Scan for the cell matching the given text and deliver its [x, y] coordinate at center. 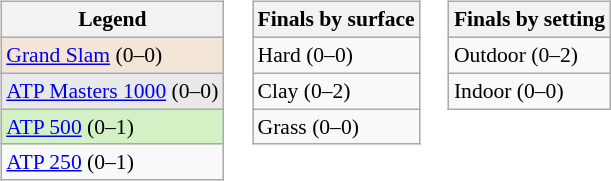
ATP Masters 1000 (0–0) [112, 91]
Hard (0–0) [336, 55]
Legend [112, 20]
Finals by setting [530, 20]
Clay (0–2) [336, 91]
ATP 250 (0–1) [112, 162]
Grass (0–0) [336, 127]
Outdoor (0–2) [530, 55]
Finals by surface [336, 20]
Grand Slam (0–0) [112, 55]
Indoor (0–0) [530, 91]
ATP 500 (0–1) [112, 127]
